From the cell containing the given text, extract its center point as (X, Y) coordinate. 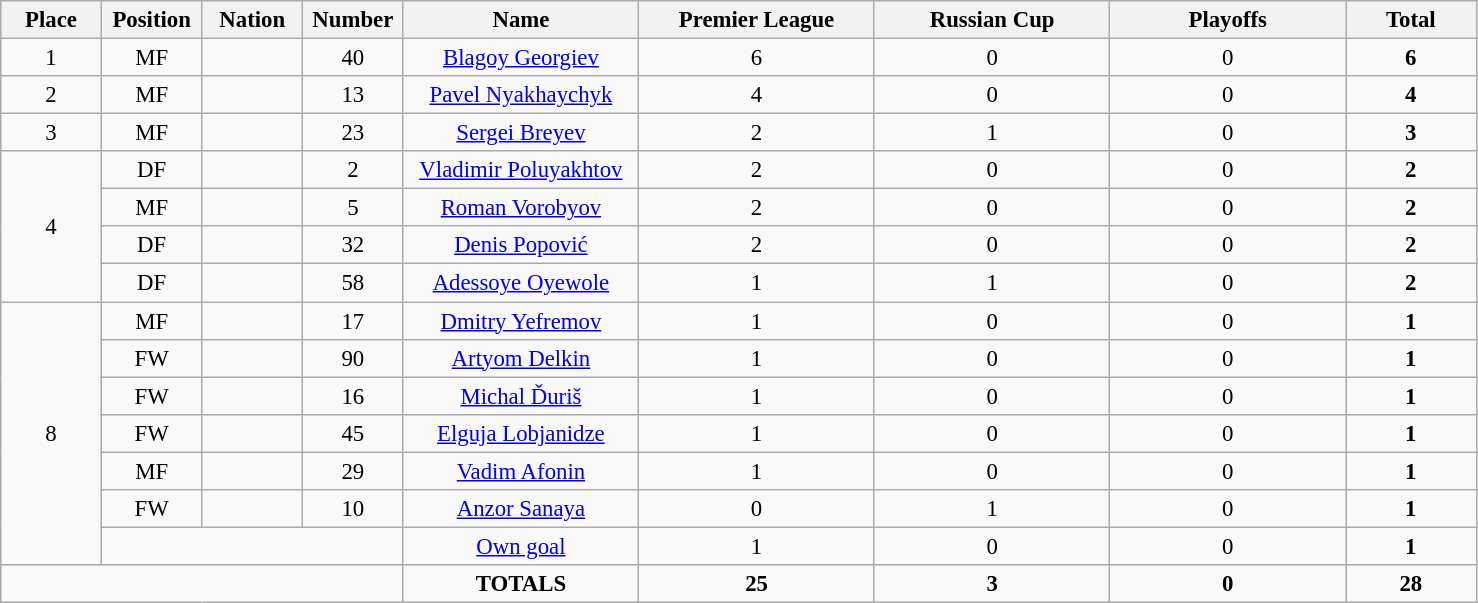
16 (354, 396)
40 (354, 58)
13 (354, 95)
Premier League (757, 20)
10 (354, 509)
90 (354, 358)
Vladimir Poluyakhtov (521, 170)
Place (52, 20)
Anzor Sanaya (521, 509)
Michal Ďuriš (521, 396)
Russian Cup (992, 20)
5 (354, 208)
Playoffs (1228, 20)
Name (521, 20)
Position (152, 20)
Roman Vorobyov (521, 208)
23 (354, 133)
29 (354, 471)
Artyom Delkin (521, 358)
Adessoye Oyewole (521, 283)
Sergei Breyev (521, 133)
Own goal (521, 546)
45 (354, 433)
28 (1412, 584)
Number (354, 20)
Nation (252, 20)
Elguja Lobjanidze (521, 433)
58 (354, 283)
8 (52, 434)
25 (757, 584)
TOTALS (521, 584)
Blagoy Georgiev (521, 58)
Pavel Nyakhaychyk (521, 95)
Total (1412, 20)
Vadim Afonin (521, 471)
Denis Popović (521, 245)
32 (354, 245)
17 (354, 321)
Dmitry Yefremov (521, 321)
